For the text-containing cell, return its midpoint in (X, Y) coordinate format. 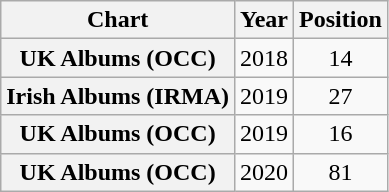
14 (341, 58)
2020 (264, 172)
Chart (118, 20)
2018 (264, 58)
Irish Albums (IRMA) (118, 96)
27 (341, 96)
81 (341, 172)
16 (341, 134)
Position (341, 20)
Year (264, 20)
